Provide the [x, y] coordinate of the cell's center where the given text is located.  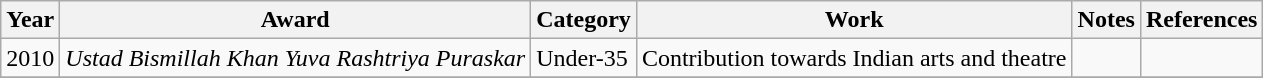
References [1202, 20]
Ustad Bismillah Khan Yuva Rashtriya Puraskar [296, 58]
Year [30, 20]
Work [854, 20]
2010 [30, 58]
Under-35 [584, 58]
Category [584, 20]
Contribution towards Indian arts and theatre [854, 58]
Notes [1106, 20]
Award [296, 20]
